Detect which cell encompasses the target text, then output its [X, Y] center coordinate. 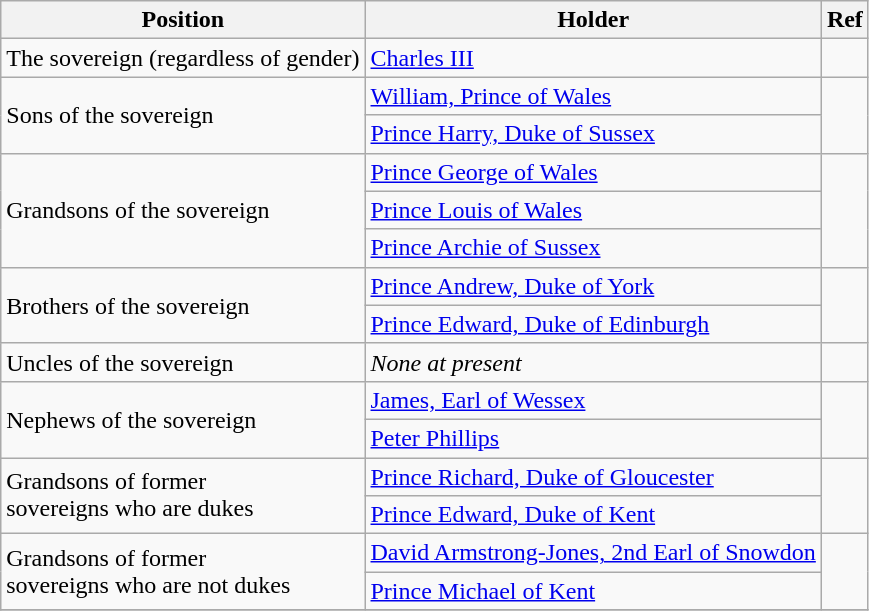
Prince Andrew, Duke of York [593, 286]
William, Prince of Wales [593, 96]
Grandsons of the sovereign [183, 210]
Uncles of the sovereign [183, 362]
Nephews of the sovereign [183, 419]
Grandsons of formersovereigns who are not dukes [183, 572]
Ref [844, 20]
Prince Louis of Wales [593, 210]
Prince Michael of Kent [593, 591]
Prince Archie of Sussex [593, 248]
David Armstrong-Jones, 2nd Earl of Snowdon [593, 553]
Sons of the sovereign [183, 115]
Peter Phillips [593, 438]
Prince Edward, Duke of Kent [593, 515]
Grandsons of formersovereigns who are dukes [183, 496]
James, Earl of Wessex [593, 400]
Charles III [593, 58]
Brothers of the sovereign [183, 305]
Holder [593, 20]
Prince Richard, Duke of Gloucester [593, 477]
None at present [593, 362]
Prince Harry, Duke of Sussex [593, 134]
Prince Edward, Duke of Edinburgh [593, 324]
Prince George of Wales [593, 172]
Position [183, 20]
The sovereign (regardless of gender) [183, 58]
